Provide the (x, y) coordinate of the cell's center where the given text is located.  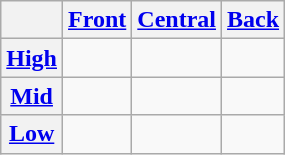
High (32, 58)
Central (177, 20)
Back (254, 20)
Mid (32, 96)
Front (98, 20)
Low (32, 134)
